Determine the [X, Y] coordinate at the center of the cell enclosing the given text.  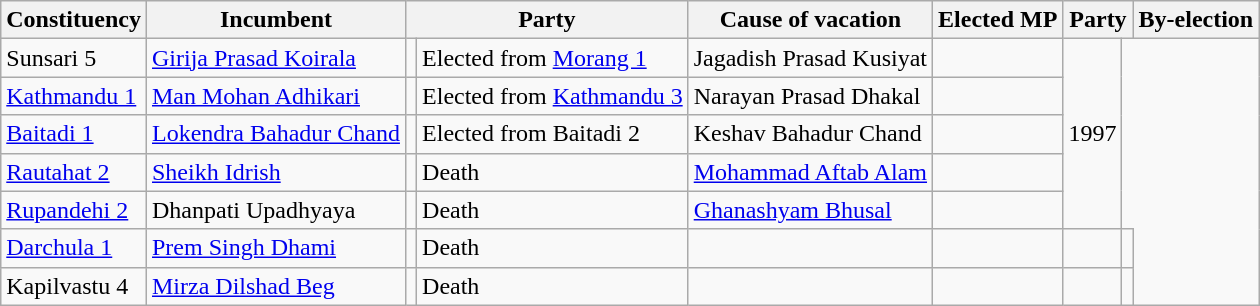
Jagadish Prasad Kusiyat [810, 58]
Elected from Baitadi 2 [553, 134]
Kapilvastu 4 [74, 286]
By-election [1196, 20]
Incumbent [276, 20]
Girija Prasad Koirala [276, 58]
Dhanpati Upadhyaya [276, 210]
Mohammad Aftab Alam [810, 172]
Narayan Prasad Dhakal [810, 96]
Elected from Kathmandu 3 [553, 96]
Rupandehi 2 [74, 210]
Elected MP [998, 20]
Elected from Morang 1 [553, 58]
Prem Singh Dhami [276, 248]
Darchula 1 [74, 248]
Cause of vacation [810, 20]
Man Mohan Adhikari [276, 96]
Rautahat 2 [74, 172]
Keshav Bahadur Chand [810, 134]
Kathmandu 1 [74, 96]
Lokendra Bahadur Chand [276, 134]
Ghanashyam Bhusal [810, 210]
Mirza Dilshad Beg [276, 286]
1997 [1092, 134]
Constituency [74, 20]
Baitadi 1 [74, 134]
Sunsari 5 [74, 58]
Sheikh Idrish [276, 172]
